Find where the given text appears and provide that cell's center as (X, Y) coordinate. 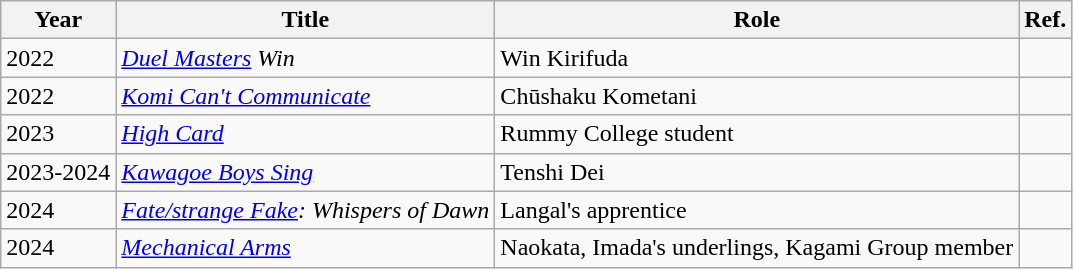
Title (306, 20)
Year (58, 20)
Role (757, 20)
Chūshaku Kometani (757, 96)
Komi Can't Communicate (306, 96)
Fate/strange Fake: Whispers of Dawn (306, 210)
Ref. (1046, 20)
Langal's apprentice (757, 210)
Naokata, Imada's underlings, Kagami Group member (757, 248)
Win Kirifuda (757, 58)
Duel Masters Win (306, 58)
2023 (58, 134)
Rummy College student (757, 134)
Kawagoe Boys Sing (306, 172)
2023-2024 (58, 172)
Mechanical Arms (306, 248)
High Card (306, 134)
Tenshi Dei (757, 172)
